Return the [x, y] coordinate for the center point of the cell that contains the specified text.  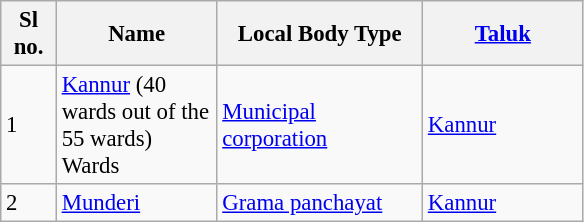
Local Body Type [320, 34]
1 [29, 126]
2 [29, 203]
Kannur (40 wards out of the 55 wards)Wards [136, 126]
Grama panchayat [320, 203]
Name [136, 34]
Munderi [136, 203]
Sl no. [29, 34]
Municipal corporation [320, 126]
Taluk [504, 34]
